Pinpoint the cell where the given text exists, returning its (x, y) midpoint coordinate. 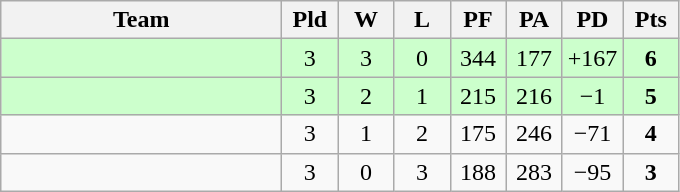
175 (478, 134)
W (366, 20)
5 (651, 96)
−95 (592, 172)
215 (478, 96)
Team (142, 20)
6 (651, 58)
PD (592, 20)
−71 (592, 134)
Pts (651, 20)
PF (478, 20)
246 (534, 134)
+167 (592, 58)
188 (478, 172)
−1 (592, 96)
4 (651, 134)
216 (534, 96)
L (422, 20)
PA (534, 20)
283 (534, 172)
344 (478, 58)
Pld (310, 20)
177 (534, 58)
